Provide the (x, y) coordinate of the cell's center where the given text is located.  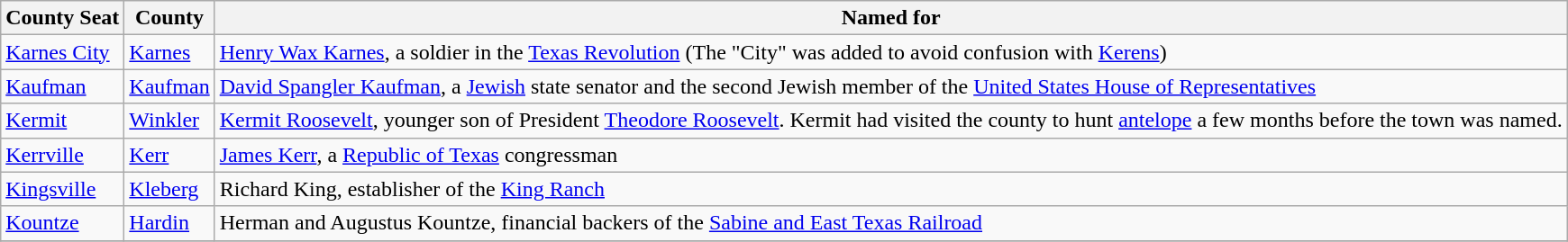
Henry Wax Karnes, a soldier in the Texas Revolution (The "City" was added to avoid confusion with Kerens) (890, 52)
Winkler (169, 121)
David Spangler Kaufman, a Jewish state senator and the second Jewish member of the United States House of Representatives (890, 86)
James Kerr, a Republic of Texas congressman (890, 155)
Kermit (63, 121)
County Seat (63, 18)
Kermit Roosevelt, younger son of President Theodore Roosevelt. Kermit had visited the county to hunt antelope a few months before the town was named. (890, 121)
Richard King, establisher of the King Ranch (890, 189)
Karnes (169, 52)
Hardin (169, 223)
Kerrville (63, 155)
Named for (890, 18)
County (169, 18)
Kingsville (63, 189)
Herman and Augustus Kountze, financial backers of the Sabine and East Texas Railroad (890, 223)
Kountze (63, 223)
Karnes City (63, 52)
Kerr (169, 155)
Kleberg (169, 189)
